Find where the given text appears and provide that cell's center as [X, Y] coordinate. 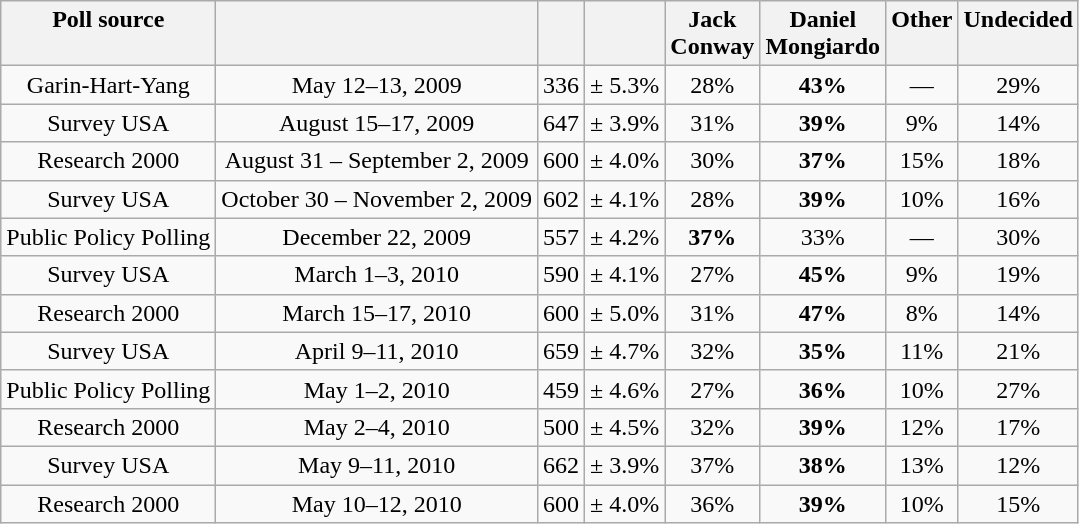
JackConway [712, 34]
March 15–17, 2010 [377, 313]
± 5.3% [625, 85]
March 1–3, 2010 [377, 275]
± 4.7% [625, 351]
45% [823, 275]
33% [823, 237]
± 5.0% [625, 313]
Poll source [108, 34]
Undecided [1018, 34]
29% [1018, 85]
459 [560, 389]
May 12–13, 2009 [377, 85]
590 [560, 275]
May 9–11, 2010 [377, 465]
May 2–4, 2010 [377, 427]
August 31 – September 2, 2009 [377, 161]
11% [922, 351]
336 [560, 85]
Other [922, 34]
19% [1018, 275]
± 4.6% [625, 389]
47% [823, 313]
21% [1018, 351]
500 [560, 427]
647 [560, 123]
557 [560, 237]
659 [560, 351]
December 22, 2009 [377, 237]
DanielMongiardo [823, 34]
May 1–2, 2010 [377, 389]
August 15–17, 2009 [377, 123]
8% [922, 313]
18% [1018, 161]
38% [823, 465]
662 [560, 465]
13% [922, 465]
602 [560, 199]
16% [1018, 199]
October 30 – November 2, 2009 [377, 199]
Garin-Hart-Yang [108, 85]
17% [1018, 427]
± 4.5% [625, 427]
April 9–11, 2010 [377, 351]
43% [823, 85]
± 4.2% [625, 237]
May 10–12, 2010 [377, 503]
35% [823, 351]
